Locate the cell with the specified text and output its (X, Y) center coordinate. 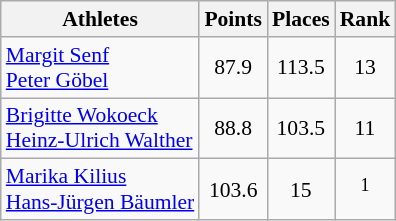
113.5 (301, 68)
Rank (366, 19)
88.8 (233, 128)
Marika KiliusHans-Jürgen Bäumler (100, 190)
Athletes (100, 19)
103.6 (233, 190)
Margit SenfPeter Göbel (100, 68)
Brigitte WokoeckHeinz-Ulrich Walther (100, 128)
103.5 (301, 128)
11 (366, 128)
13 (366, 68)
15 (301, 190)
1 (366, 190)
Points (233, 19)
Places (301, 19)
87.9 (233, 68)
